For the text-containing cell, return its midpoint in (X, Y) coordinate format. 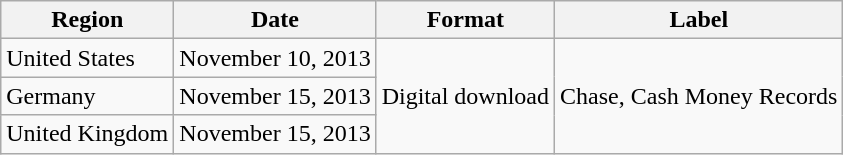
Germany (88, 96)
Chase, Cash Money Records (699, 96)
November 10, 2013 (275, 58)
Format (465, 20)
Date (275, 20)
Digital download (465, 96)
United Kingdom (88, 134)
United States (88, 58)
Label (699, 20)
Region (88, 20)
